Capture the cell that displays the provided text and extract its [x, y] central coordinate. 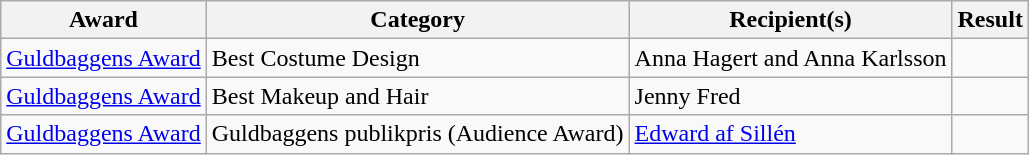
Result [990, 20]
Recipient(s) [790, 20]
Jenny Fred [790, 96]
Guldbaggens publikpris (Audience Award) [418, 134]
Best Costume Design [418, 58]
Anna Hagert and Anna Karlsson [790, 58]
Award [104, 20]
Edward af Sillén [790, 134]
Category [418, 20]
Best Makeup and Hair [418, 96]
